Output the (x, y) coordinate of the center of the cell containing the given text.  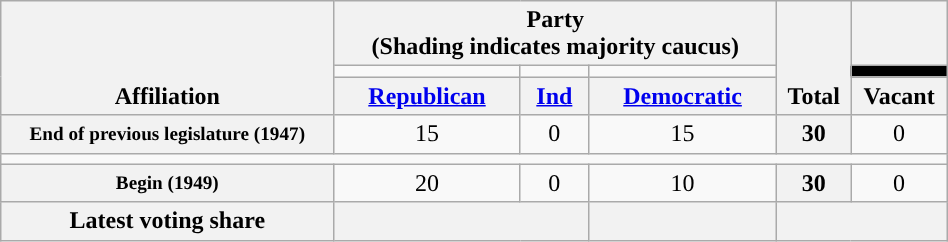
10 (683, 183)
Total (814, 58)
Begin (1949) (168, 183)
End of previous legislature (1947) (168, 134)
Democratic (683, 96)
Republican (427, 96)
20 (427, 183)
Party (Shading indicates majority caucus) (556, 34)
Latest voting share (168, 221)
Vacant (899, 96)
Ind (554, 96)
Affiliation (168, 58)
